Determine the [X, Y] coordinate at the center of the cell enclosing the given text.  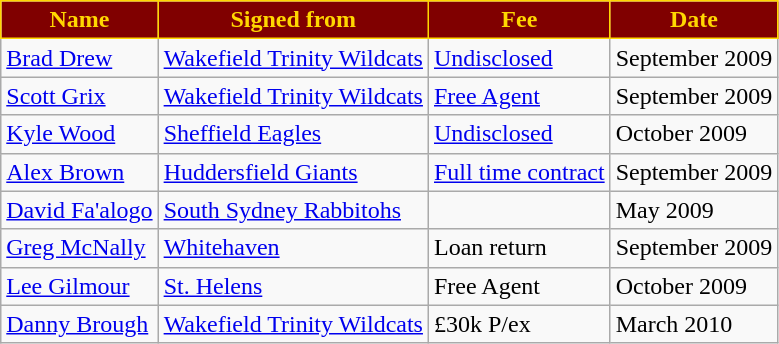
Kyle Wood [80, 134]
Alex Brown [80, 172]
Name [80, 20]
Loan return [519, 248]
Huddersfield Giants [293, 172]
Brad Drew [80, 58]
£30k P/ex [519, 324]
St. Helens [293, 286]
Full time contract [519, 172]
Sheffield Eagles [293, 134]
Greg McNally [80, 248]
Lee Gilmour [80, 286]
Fee [519, 20]
South Sydney Rabbitohs [293, 210]
May 2009 [694, 210]
March 2010 [694, 324]
Date [694, 20]
Danny Brough [80, 324]
Whitehaven [293, 248]
David Fa'alogo [80, 210]
Scott Grix [80, 96]
Signed from [293, 20]
